Locate the cell with the specified text and output its [x, y] center coordinate. 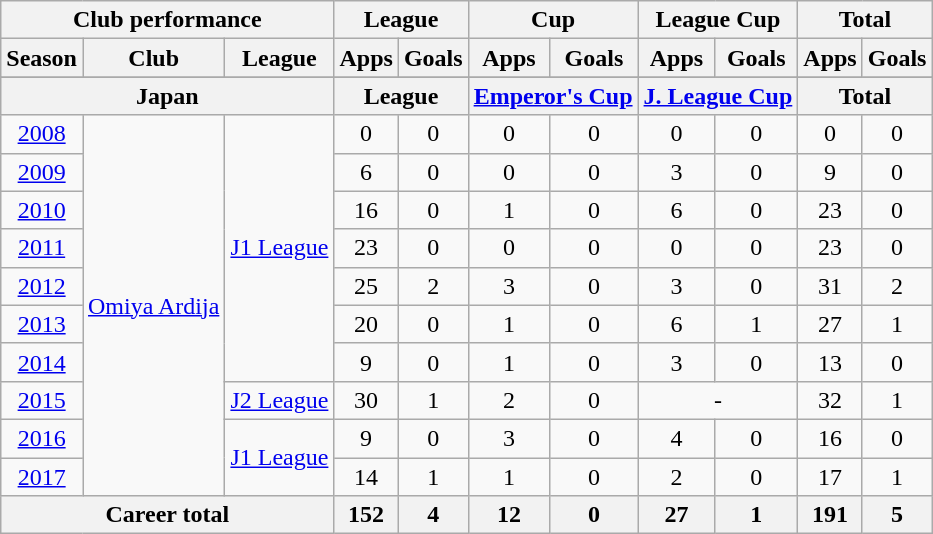
2014 [42, 362]
13 [830, 362]
2016 [42, 438]
2008 [42, 134]
- [718, 400]
152 [366, 515]
Club performance [168, 20]
25 [366, 286]
Emperor's Cup [553, 96]
Cup [553, 20]
League Cup [718, 20]
2012 [42, 286]
191 [830, 515]
2009 [42, 172]
20 [366, 324]
2010 [42, 210]
14 [366, 477]
Club [153, 58]
Japan [168, 96]
5 [897, 515]
J2 League [280, 400]
31 [830, 286]
17 [830, 477]
30 [366, 400]
2011 [42, 248]
12 [509, 515]
J. League Cup [718, 96]
Career total [168, 515]
Season [42, 58]
2013 [42, 324]
32 [830, 400]
2015 [42, 400]
2017 [42, 477]
Omiya Ardija [153, 306]
